Extract the [X, Y] coordinate from the center of the cell holding the provided text.  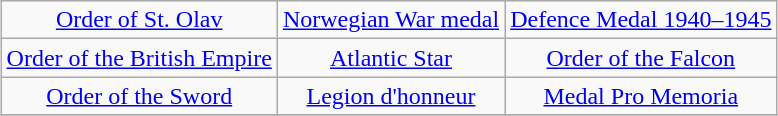
Medal Pro Memoria [641, 96]
Order of the Falcon [641, 58]
Atlantic Star [390, 58]
Legion d'honneur [390, 96]
Order of the British Empire [139, 58]
Defence Medal 1940–1945 [641, 20]
Order of St. Olav [139, 20]
Norwegian War medal [390, 20]
Order of the Sword [139, 96]
